Output the (X, Y) coordinate of the center of the cell containing the given text.  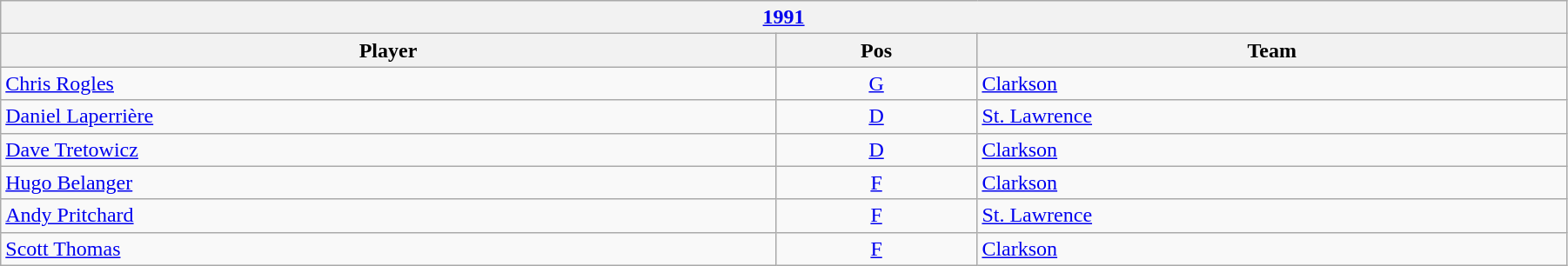
Andy Pritchard (388, 216)
G (876, 83)
Chris Rogles (388, 83)
Dave Tretowicz (388, 150)
Player (388, 50)
1991 (784, 17)
Pos (876, 50)
Scott Thomas (388, 249)
Hugo Belanger (388, 183)
Team (1272, 50)
Daniel Laperrière (388, 116)
